Identify which cell holds the provided text, then report its (x, y) central coordinate. 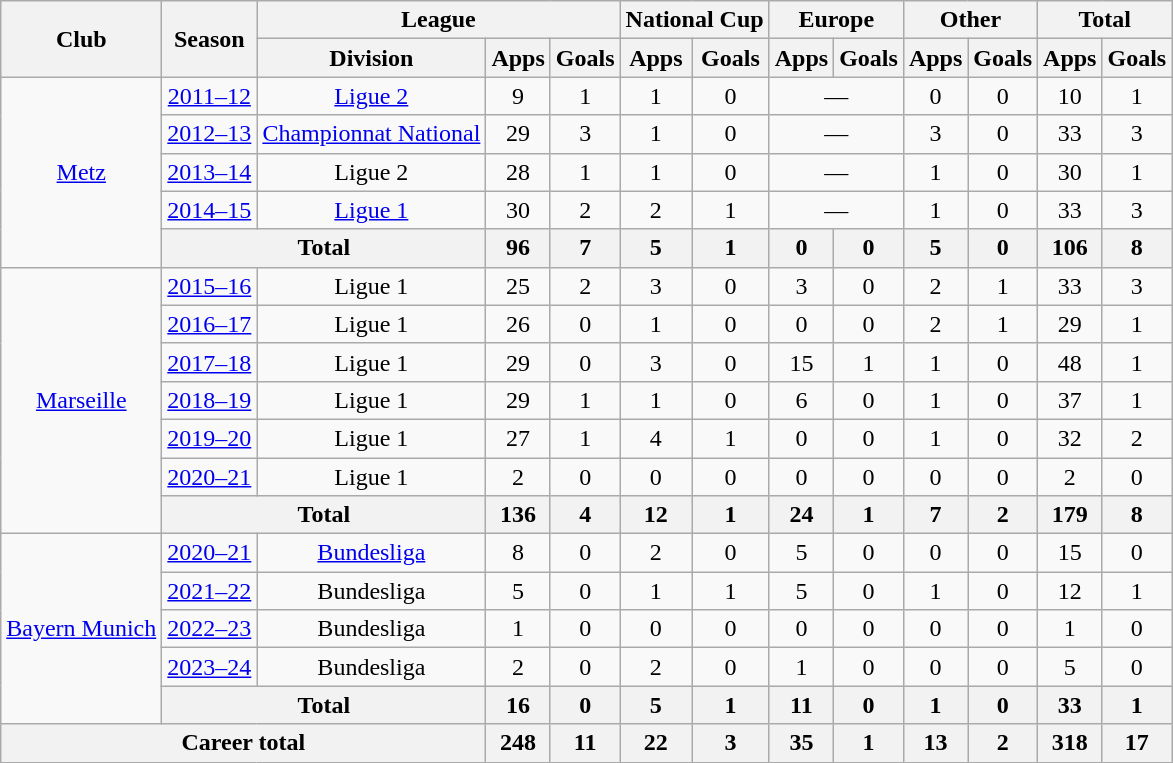
22 (656, 743)
17 (1137, 743)
13 (935, 743)
179 (1070, 515)
2019–20 (210, 438)
37 (1070, 400)
National Cup (694, 20)
Metz (82, 172)
Other (970, 20)
Club (82, 39)
10 (1070, 96)
Marseille (82, 400)
Career total (244, 743)
96 (518, 248)
106 (1070, 248)
25 (518, 286)
2013–14 (210, 172)
League (438, 20)
26 (518, 324)
Bayern Munich (82, 629)
Championnat National (372, 134)
48 (1070, 362)
2015–16 (210, 286)
2017–18 (210, 362)
2023–24 (210, 667)
Division (372, 58)
2021–22 (210, 591)
16 (518, 705)
2012–13 (210, 134)
35 (801, 743)
2022–23 (210, 629)
248 (518, 743)
2018–19 (210, 400)
2011–12 (210, 96)
27 (518, 438)
136 (518, 515)
Season (210, 39)
Europe (836, 20)
6 (801, 400)
9 (518, 96)
24 (801, 515)
2016–17 (210, 324)
318 (1070, 743)
2014–15 (210, 210)
32 (1070, 438)
28 (518, 172)
